Find where the given text appears and provide that cell's center as (X, Y) coordinate. 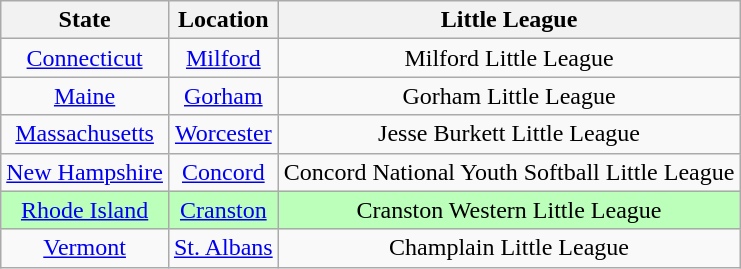
New Hampshire (85, 172)
Rhode Island (85, 210)
Vermont (85, 248)
State (85, 20)
St. Albans (223, 248)
Connecticut (85, 58)
Milford Little League (509, 58)
Concord National Youth Softball Little League (509, 172)
Little League (509, 20)
Gorham (223, 96)
Milford (223, 58)
Concord (223, 172)
Location (223, 20)
Cranston Western Little League (509, 210)
Cranston (223, 210)
Massachusetts (85, 134)
Jesse Burkett Little League (509, 134)
Maine (85, 96)
Champlain Little League (509, 248)
Worcester (223, 134)
Gorham Little League (509, 96)
